Output the [X, Y] coordinate of the center of the cell containing the given text.  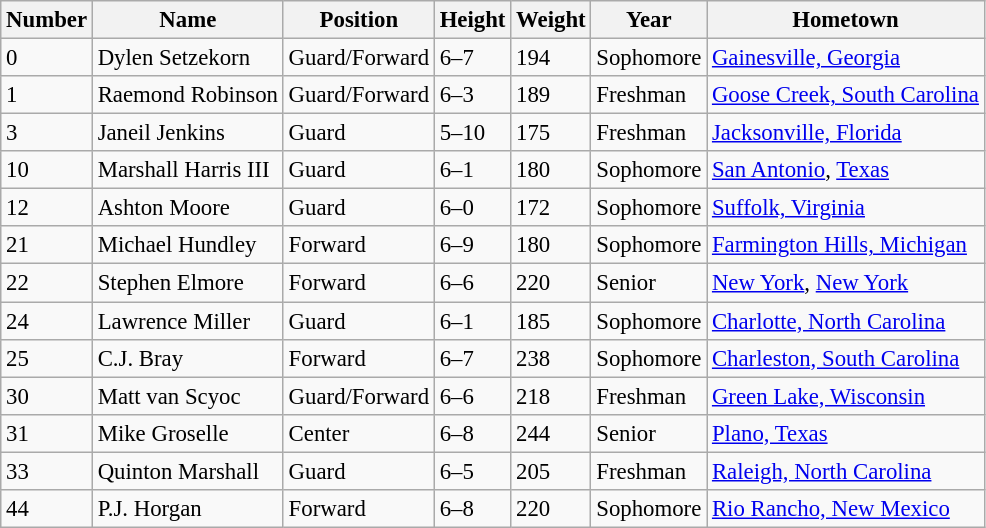
24 [47, 321]
218 [551, 396]
6–5 [472, 471]
Raleigh, North Carolina [846, 471]
Stephen Elmore [188, 283]
3 [47, 133]
Gainesville, Georgia [846, 58]
Charleston, South Carolina [846, 358]
Lawrence Miller [188, 321]
185 [551, 321]
Charlotte, North Carolina [846, 321]
238 [551, 358]
Michael Hundley [188, 245]
5–10 [472, 133]
Number [47, 20]
Year [649, 20]
Suffolk, Virginia [846, 208]
33 [47, 471]
New York, New York [846, 283]
175 [551, 133]
Hometown [846, 20]
Green Lake, Wisconsin [846, 396]
P.J. Horgan [188, 509]
Jacksonville, Florida [846, 133]
Plano, Texas [846, 433]
0 [47, 58]
Quinton Marshall [188, 471]
22 [47, 283]
25 [47, 358]
1 [47, 95]
6–3 [472, 95]
Center [358, 433]
Matt van Scyoc [188, 396]
31 [47, 433]
30 [47, 396]
Marshall Harris III [188, 170]
21 [47, 245]
Position [358, 20]
44 [47, 509]
Farmington Hills, Michigan [846, 245]
194 [551, 58]
Raemond Robinson [188, 95]
Mike Groselle [188, 433]
Weight [551, 20]
Rio Rancho, New Mexico [846, 509]
Ashton Moore [188, 208]
172 [551, 208]
Name [188, 20]
Height [472, 20]
10 [47, 170]
189 [551, 95]
San Antonio, Texas [846, 170]
12 [47, 208]
Dylen Setzekorn [188, 58]
C.J. Bray [188, 358]
6–9 [472, 245]
244 [551, 433]
205 [551, 471]
Janeil Jenkins [188, 133]
6–0 [472, 208]
Goose Creek, South Carolina [846, 95]
